For the text-containing cell, return its midpoint in (x, y) coordinate format. 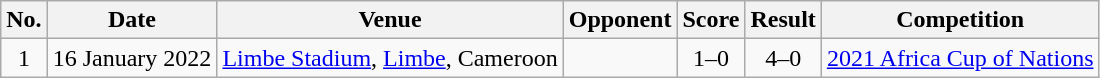
16 January 2022 (132, 58)
Opponent (620, 20)
Competition (960, 20)
Result (783, 20)
Limbe Stadium, Limbe, Cameroon (390, 58)
No. (24, 20)
Date (132, 20)
1 (24, 58)
Score (711, 20)
4–0 (783, 58)
1–0 (711, 58)
Venue (390, 20)
2021 Africa Cup of Nations (960, 58)
